Pinpoint the cell where the given text exists, returning its [X, Y] midpoint coordinate. 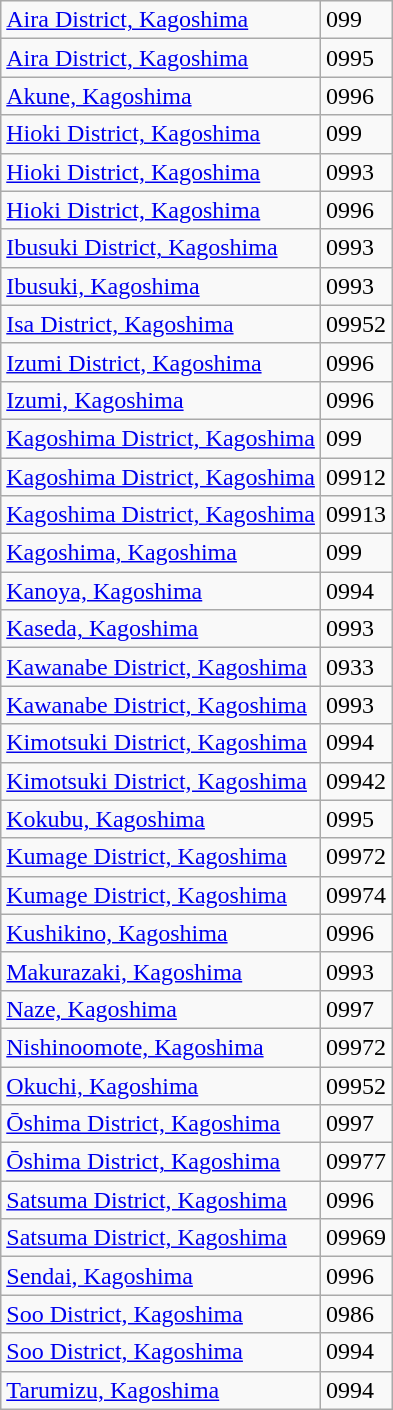
09913 [356, 515]
0933 [356, 667]
09974 [356, 895]
Ibusuki District, Kagoshima [161, 248]
09942 [356, 781]
Kushikino, Kagoshima [161, 933]
09912 [356, 477]
Okuchi, Kagoshima [161, 1085]
Izumi, Kagoshima [161, 400]
Akune, Kagoshima [161, 96]
09977 [356, 1162]
Nishinoomote, Kagoshima [161, 1047]
Kaseda, Kagoshima [161, 629]
Sendai, Kagoshima [161, 1276]
0986 [356, 1314]
Isa District, Kagoshima [161, 324]
Ibusuki, Kagoshima [161, 286]
Kagoshima, Kagoshima [161, 553]
Tarumizu, Kagoshima [161, 1390]
Kokubu, Kagoshima [161, 819]
Makurazaki, Kagoshima [161, 971]
Naze, Kagoshima [161, 1009]
Kanoya, Kagoshima [161, 591]
09969 [356, 1238]
Izumi District, Kagoshima [161, 362]
